Pinpoint the cell where the given text exists, returning its (x, y) midpoint coordinate. 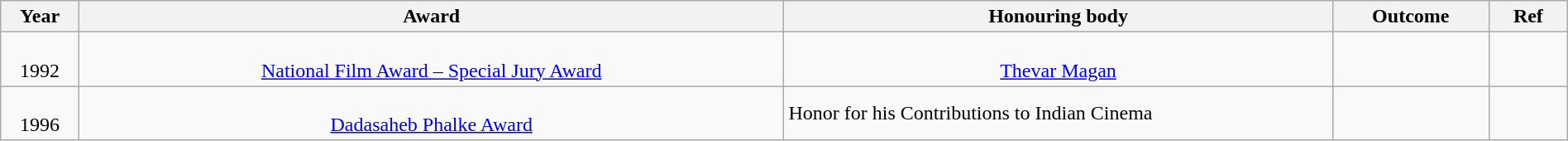
Thevar Magan (1059, 60)
Year (40, 17)
Honor for his Contributions to Indian Cinema (1059, 113)
Honouring body (1059, 17)
1992 (40, 60)
Ref (1528, 17)
1996 (40, 113)
Award (432, 17)
Outcome (1411, 17)
National Film Award – Special Jury Award (432, 60)
Dadasaheb Phalke Award (432, 113)
